Detect which cell encompasses the target text, then output its (x, y) center coordinate. 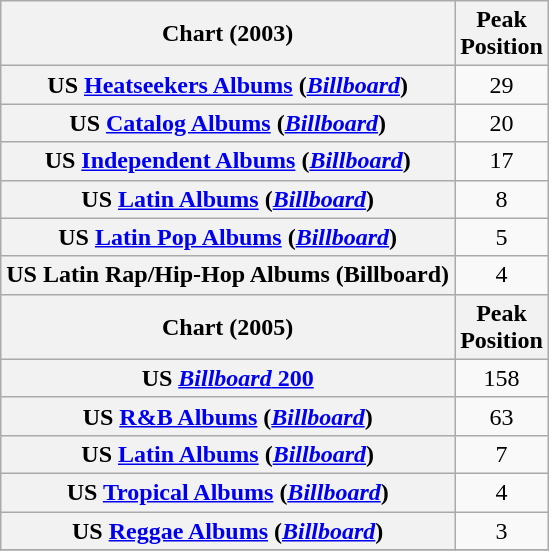
US Latin Rap/Hip-Hop Albums (Billboard) (228, 275)
US Billboard 200 (228, 378)
158 (502, 378)
17 (502, 161)
US Tropical Albums (Billboard) (228, 492)
29 (502, 85)
3 (502, 531)
20 (502, 123)
Chart (2003) (228, 34)
US Latin Pop Albums (Billboard) (228, 237)
63 (502, 416)
US Independent Albums (Billboard) (228, 161)
US Reggae Albums (Billboard) (228, 531)
US Catalog Albums (Billboard) (228, 123)
7 (502, 454)
5 (502, 237)
8 (502, 199)
Chart (2005) (228, 326)
US Heatseekers Albums (Billboard) (228, 85)
US R&B Albums (Billboard) (228, 416)
